Scan for the cell matching the given text and deliver its (x, y) coordinate at center. 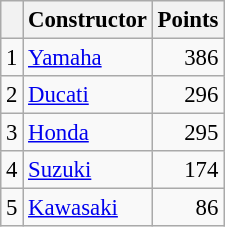
Points (188, 20)
5 (12, 208)
295 (188, 133)
386 (188, 58)
1 (12, 58)
Suzuki (88, 170)
86 (188, 208)
2 (12, 95)
Kawasaki (88, 208)
296 (188, 95)
Yamaha (88, 58)
4 (12, 170)
3 (12, 133)
174 (188, 170)
Constructor (88, 20)
Honda (88, 133)
Ducati (88, 95)
